Capture the cell that displays the provided text and extract its (X, Y) central coordinate. 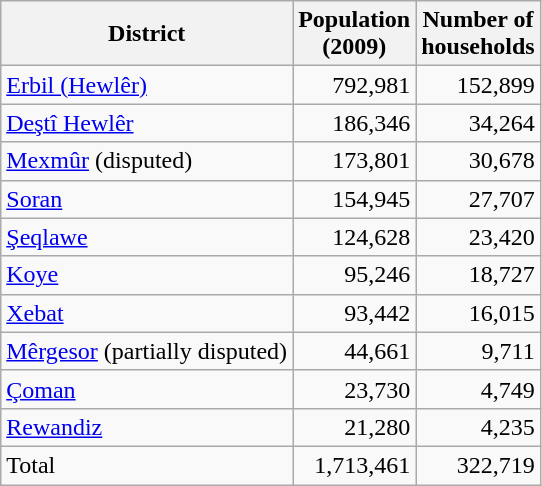
Deştî Hewlêr (147, 123)
27,707 (478, 199)
Rewandiz (147, 427)
Mêrgesor (partially disputed) (147, 351)
44,661 (354, 351)
93,442 (354, 313)
173,801 (354, 161)
Population (2009) (354, 34)
16,015 (478, 313)
792,981 (354, 85)
186,346 (354, 123)
Total (147, 465)
1,713,461 (354, 465)
23,730 (354, 389)
152,899 (478, 85)
322,719 (478, 465)
124,628 (354, 237)
District (147, 34)
4,749 (478, 389)
Şeqlawe (147, 237)
34,264 (478, 123)
Erbil (Hewlêr) (147, 85)
9,711 (478, 351)
21,280 (354, 427)
154,945 (354, 199)
Number of households (478, 34)
30,678 (478, 161)
4,235 (478, 427)
18,727 (478, 275)
Soran (147, 199)
Xebat (147, 313)
Koye (147, 275)
Mexmûr (disputed) (147, 161)
Çoman (147, 389)
23,420 (478, 237)
95,246 (354, 275)
